Return the (x, y) coordinate for the center point of the cell that contains the specified text.  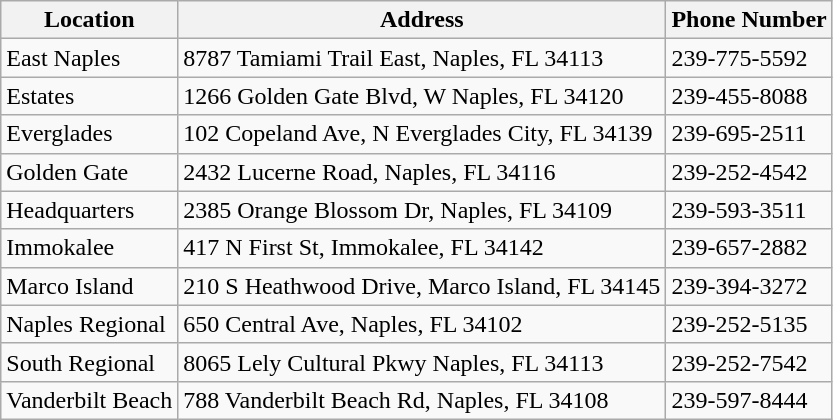
239-775-5592 (749, 58)
Estates (90, 96)
239-455-8088 (749, 96)
Headquarters (90, 210)
8065 Lely Cultural Pkwy Naples, FL 34113 (422, 362)
2432 Lucerne Road, Naples, FL 34116 (422, 172)
650 Central Ave, Naples, FL 34102 (422, 324)
210 S Heathwood Drive, Marco Island, FL 34145 (422, 286)
South Regional (90, 362)
239-597-8444 (749, 400)
Golden Gate (90, 172)
Immokalee (90, 248)
1266 Golden Gate Blvd, W Naples, FL 34120 (422, 96)
417 N First St, Immokalee, FL 34142 (422, 248)
Phone Number (749, 20)
Marco Island (90, 286)
Vanderbilt Beach (90, 400)
East Naples (90, 58)
239-695-2511 (749, 134)
Everglades (90, 134)
8787 Tamiami Trail East, Naples, FL 34113 (422, 58)
239-252-4542 (749, 172)
239-593-3511 (749, 210)
239-394-3272 (749, 286)
Naples Regional (90, 324)
239-252-7542 (749, 362)
239-252-5135 (749, 324)
Address (422, 20)
Location (90, 20)
102 Copeland Ave, N Everglades City, FL 34139 (422, 134)
788 Vanderbilt Beach Rd, Naples, FL 34108 (422, 400)
2385 Orange Blossom Dr, Naples, FL 34109 (422, 210)
239-657-2882 (749, 248)
